Determine the (x, y) coordinate at the center of the cell enclosing the given text.  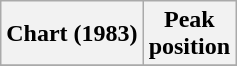
Peakposition (189, 34)
Chart (1983) (72, 34)
